Scan for the cell matching the given text and deliver its (X, Y) coordinate at center. 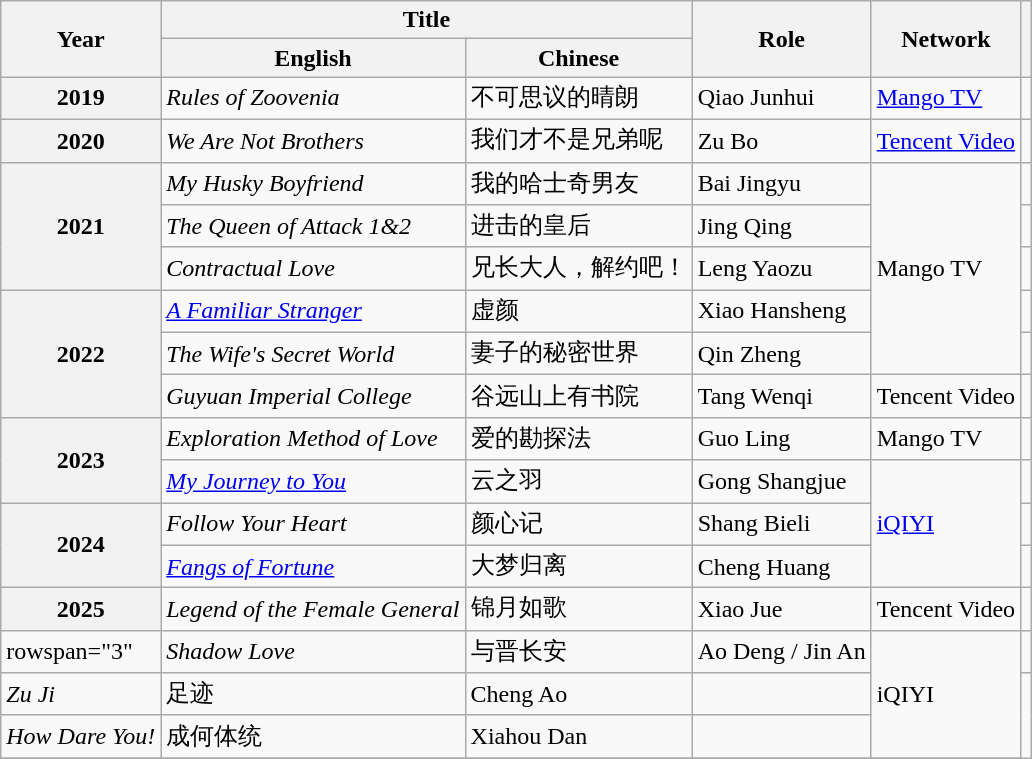
The Wife's Secret World (313, 354)
妻子的秘密世界 (578, 354)
Gong Shangjue (782, 482)
The Queen of Attack 1&2 (313, 226)
Chinese (578, 58)
虚颜 (578, 312)
Leng Yaozu (782, 268)
Xiao Jue (782, 610)
Jing Qing (782, 226)
2023 (81, 460)
Network (946, 39)
与晋长安 (578, 652)
我们才不是兄弟呢 (578, 140)
2024 (81, 544)
兄长大人，解约吧！ (578, 268)
Rules of Zoovenia (313, 98)
Shang Bieli (782, 524)
Cheng Ao (578, 694)
English (313, 58)
我的哈士奇男友 (578, 184)
My Journey to You (313, 482)
大梦归离 (578, 566)
Zu Ji (81, 694)
How Dare You! (81, 736)
Tang Wenqi (782, 396)
Ao Deng / Jin An (782, 652)
Fangs of Fortune (313, 566)
Title (426, 20)
2022 (81, 354)
锦月如歌 (578, 610)
Xiao Hansheng (782, 312)
2025 (81, 610)
进击的皇后 (578, 226)
Follow Your Heart (313, 524)
We Are Not Brothers (313, 140)
爱的勘探法 (578, 438)
Shadow Love (313, 652)
Qin Zheng (782, 354)
足迹 (313, 694)
Contractual Love (313, 268)
rowspan="3" (81, 652)
Qiao Junhui (782, 98)
Legend of the Female General (313, 610)
不可思议的晴朗 (578, 98)
2020 (81, 140)
2019 (81, 98)
Bai Jingyu (782, 184)
Cheng Huang (782, 566)
颜心记 (578, 524)
Guyuan Imperial College (313, 396)
谷远山上有书院 (578, 396)
云之羽 (578, 482)
Xiahou Dan (578, 736)
Year (81, 39)
Role (782, 39)
Guo Ling (782, 438)
Zu Bo (782, 140)
A Familiar Stranger (313, 312)
Exploration Method of Love (313, 438)
成何体统 (313, 736)
2021 (81, 226)
My Husky Boyfriend (313, 184)
